Return the (x, y) coordinate for the center point of the cell that contains the specified text.  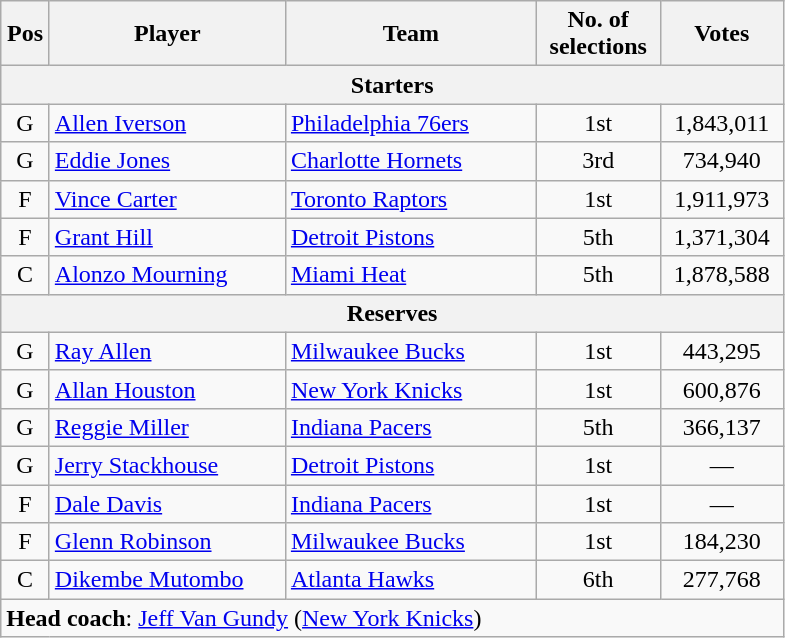
1,371,304 (722, 237)
Glenn Robinson (167, 542)
Team (410, 34)
Reggie Miller (167, 427)
Pos (26, 34)
Grant Hill (167, 237)
Jerry Stackhouse (167, 465)
Vince Carter (167, 199)
Toronto Raptors (410, 199)
New York Knicks (410, 389)
Dikembe Mutombo (167, 580)
Philadelphia 76ers (410, 123)
1,878,588 (722, 275)
277,768 (722, 580)
184,230 (722, 542)
Allen Iverson (167, 123)
443,295 (722, 351)
Alonzo Mourning (167, 275)
Allan Houston (167, 389)
600,876 (722, 389)
1,843,011 (722, 123)
Atlanta Hawks (410, 580)
Votes (722, 34)
Dale Davis (167, 503)
Player (167, 34)
3rd (598, 161)
734,940 (722, 161)
1,911,973 (722, 199)
366,137 (722, 427)
Starters (392, 85)
Reserves (392, 313)
Head coach: Jeff Van Gundy (New York Knicks) (392, 618)
Miami Heat (410, 275)
Charlotte Hornets (410, 161)
Ray Allen (167, 351)
6th (598, 580)
No. of selections (598, 34)
Eddie Jones (167, 161)
